From the cell containing the given text, extract its center point as (X, Y) coordinate. 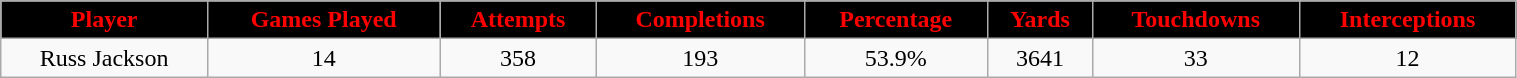
Yards (1040, 20)
Touchdowns (1196, 20)
12 (1408, 58)
3641 (1040, 58)
33 (1196, 58)
Interceptions (1408, 20)
358 (518, 58)
Games Played (323, 20)
14 (323, 58)
193 (700, 58)
Russ Jackson (104, 58)
Percentage (896, 20)
Attempts (518, 20)
Completions (700, 20)
53.9% (896, 58)
Player (104, 20)
